Identify which cell holds the provided text, then report its [X, Y] central coordinate. 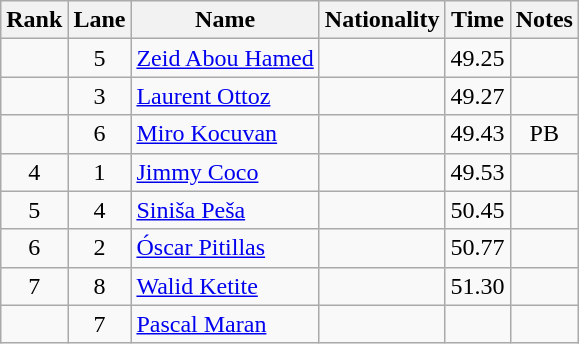
Zeid Abou Hamed [225, 58]
51.30 [478, 286]
50.45 [478, 210]
Miro Kocuvan [225, 134]
Jimmy Coco [225, 172]
Siniša Peša [225, 210]
3 [100, 96]
Laurent Ottoz [225, 96]
PB [544, 134]
Notes [544, 20]
49.25 [478, 58]
Pascal Maran [225, 324]
49.43 [478, 134]
Lane [100, 20]
8 [100, 286]
Walid Ketite [225, 286]
Óscar Pitillas [225, 248]
Rank [34, 20]
1 [100, 172]
Name [225, 20]
49.27 [478, 96]
2 [100, 248]
Time [478, 20]
49.53 [478, 172]
50.77 [478, 248]
Nationality [382, 20]
